Return the (X, Y) coordinate for the center point of the cell that contains the specified text.  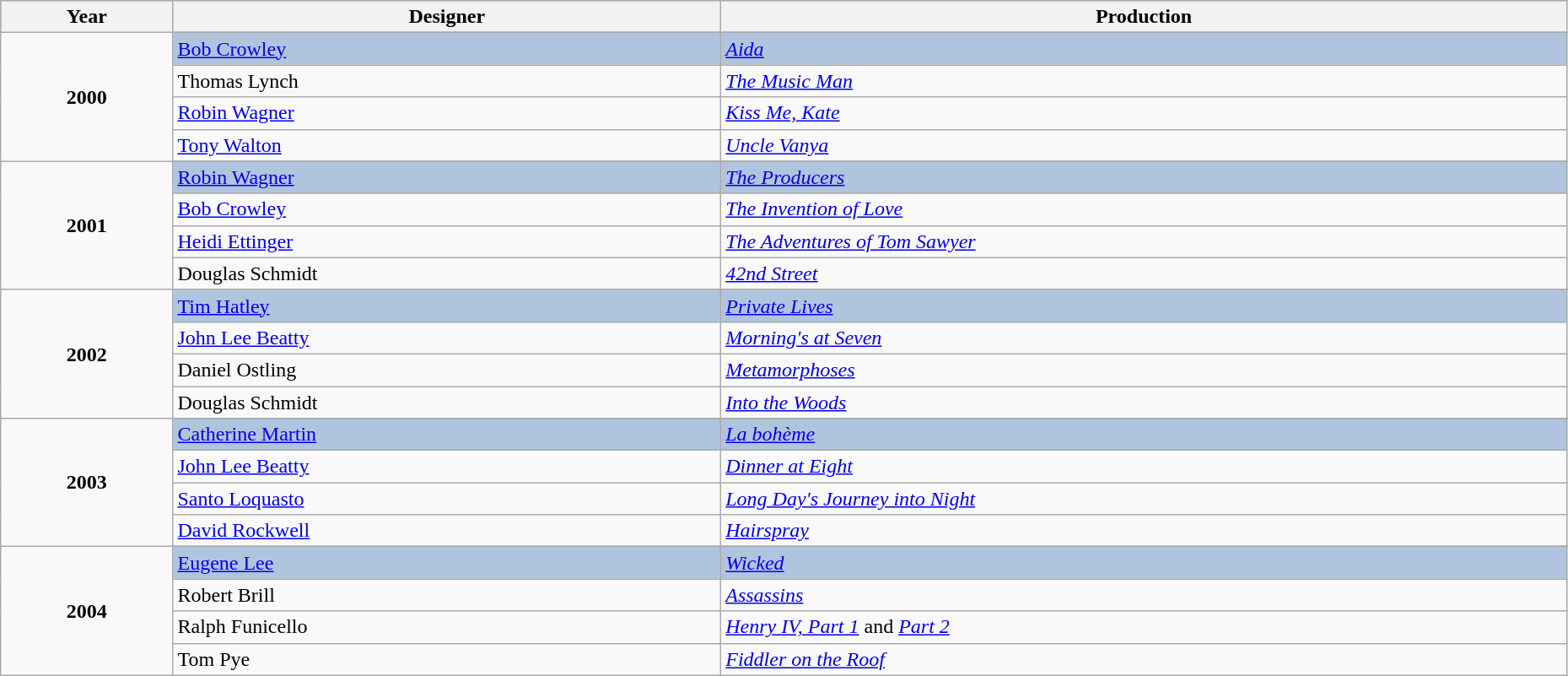
Fiddler on the Roof (1144, 659)
David Rockwell (447, 531)
Daniel Ostling (447, 370)
2001 (87, 225)
Long Day's Journey into Night (1144, 499)
Into the Woods (1144, 403)
Ralph Funicello (447, 627)
Wicked (1144, 563)
2004 (87, 611)
Eugene Lee (447, 563)
Thomas Lynch (447, 81)
Heidi Ettinger (447, 241)
The Music Man (1144, 81)
2000 (87, 97)
Tim Hatley (447, 306)
Santo Loquasto (447, 499)
Private Lives (1144, 306)
The Producers (1144, 177)
Tom Pye (447, 659)
2003 (87, 483)
42nd Street (1144, 273)
Morning's at Seven (1144, 338)
Dinner at Eight (1144, 467)
Kiss Me, Kate (1144, 113)
Hairspray (1144, 531)
Catherine Martin (447, 435)
Designer (447, 17)
2002 (87, 354)
Year (87, 17)
Tony Walton (447, 145)
La bohème (1144, 435)
Robert Brill (447, 595)
Henry IV, Part 1 and Part 2 (1144, 627)
Uncle Vanya (1144, 145)
The Adventures of Tom Sawyer (1144, 241)
The Invention of Love (1144, 209)
Metamorphoses (1144, 370)
Assassins (1144, 595)
Aida (1144, 49)
Production (1144, 17)
